Find where the given text appears and provide that cell's center as [x, y] coordinate. 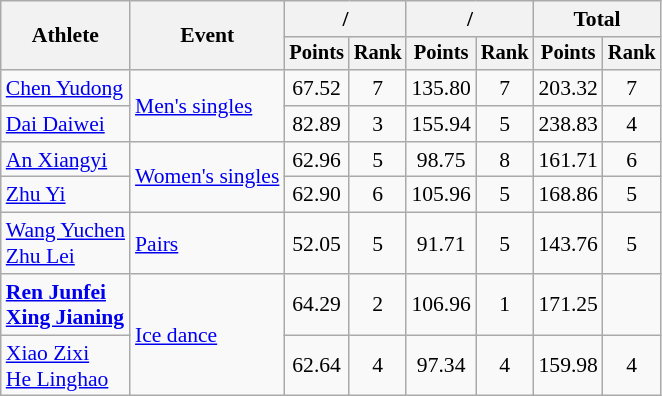
82.89 [316, 124]
8 [505, 160]
98.75 [440, 160]
Women's singles [207, 178]
3 [378, 124]
1 [505, 304]
171.25 [568, 304]
Event [207, 36]
106.96 [440, 304]
91.71 [440, 244]
Ice dance [207, 335]
143.76 [568, 244]
Men's singles [207, 106]
Xiao ZixiHe Linghao [66, 366]
67.52 [316, 88]
Dai Daiwei [66, 124]
Ren JunfeiXing Jianing [66, 304]
Chen Yudong [66, 88]
155.94 [440, 124]
159.98 [568, 366]
168.86 [568, 195]
97.34 [440, 366]
Athlete [66, 36]
161.71 [568, 160]
Zhu Yi [66, 195]
Total [596, 19]
105.96 [440, 195]
238.83 [568, 124]
An Xiangyi [66, 160]
Pairs [207, 244]
52.05 [316, 244]
Wang YuchenZhu Lei [66, 244]
203.32 [568, 88]
2 [378, 304]
62.64 [316, 366]
64.29 [316, 304]
135.80 [440, 88]
62.90 [316, 195]
62.96 [316, 160]
